Scan for the cell matching the given text and deliver its [x, y] coordinate at center. 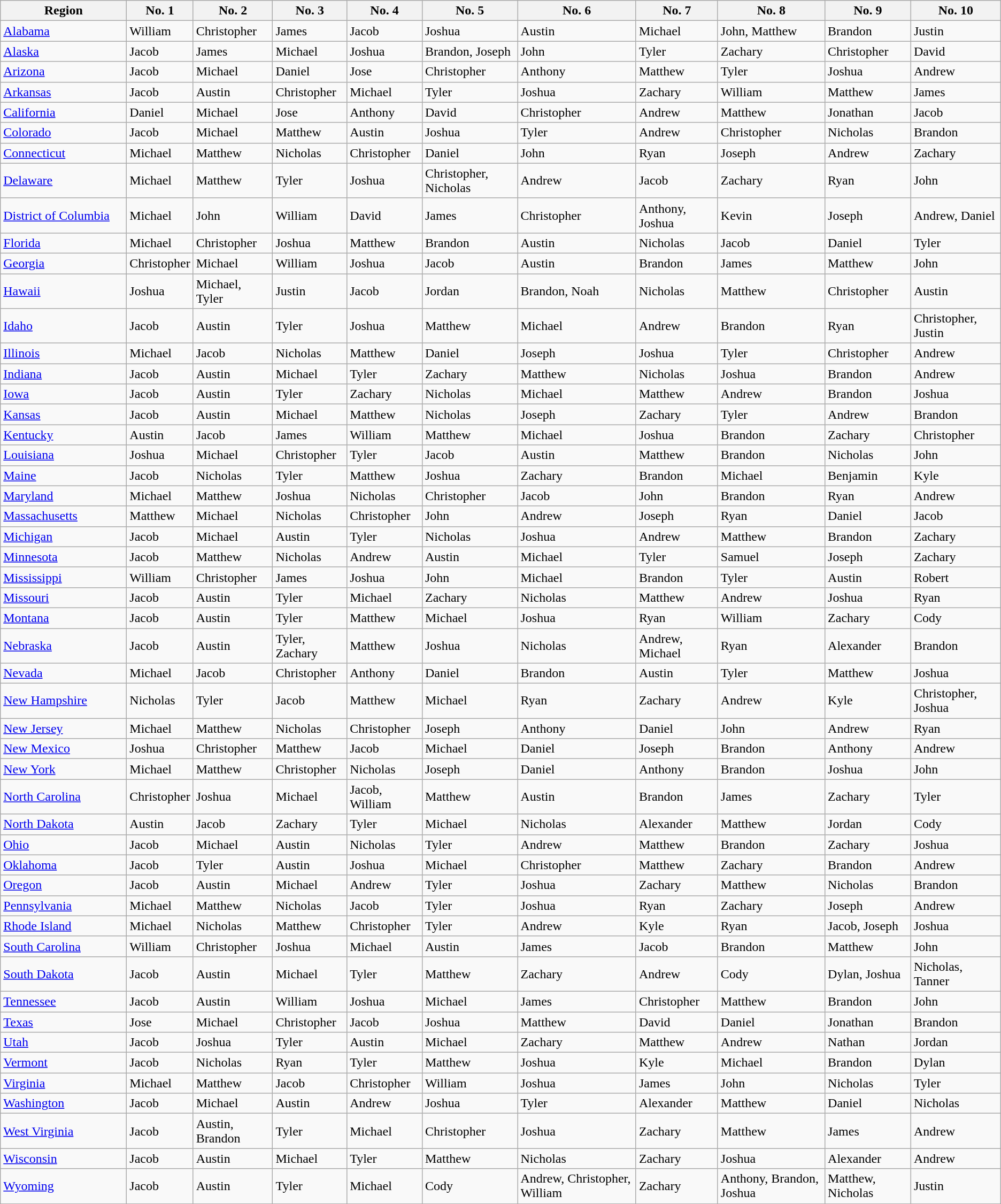
Jacob, William [385, 797]
Tyler, Zachary [310, 645]
Nathan [868, 1042]
North Carolina [64, 797]
No. 3 [310, 11]
Maine [64, 476]
Indiana [64, 374]
Dylan, Joshua [868, 973]
No. 10 [956, 11]
John, Matthew [771, 31]
No. 9 [868, 11]
Arizona [64, 72]
Colorado [64, 133]
Michael, Tyler [233, 291]
Matthew, Nicholas [868, 1186]
Oklahoma [64, 865]
Virginia [64, 1083]
Delaware [64, 181]
Anthony, Joshua [677, 215]
District of Columbia [64, 215]
Georgia [64, 263]
Vermont [64, 1063]
Iowa [64, 394]
Austin, Brandon [233, 1131]
Arkansas [64, 92]
Samuel [771, 557]
Missouri [64, 597]
South Dakota [64, 973]
Minnesota [64, 557]
South Carolina [64, 946]
Nebraska [64, 645]
No. 5 [469, 11]
Montana [64, 618]
New York [64, 769]
Brandon, Noah [576, 291]
Kentucky [64, 435]
Region [64, 11]
Robert [956, 577]
Dylan [956, 1063]
Rhode Island [64, 926]
Kevin [771, 215]
Christopher, Justin [956, 326]
Nevada [64, 673]
Andrew, Michael [677, 645]
Brandon, Joseph [469, 51]
Michigan [64, 536]
Mississippi [64, 577]
Wisconsin [64, 1159]
Texas [64, 1022]
Wyoming [64, 1186]
Christopher, Nicholas [469, 181]
Washington [64, 1103]
North Dakota [64, 824]
Oregon [64, 885]
No. 8 [771, 11]
Andrew, Daniel [956, 215]
West Virginia [64, 1131]
Benjamin [868, 476]
Illinois [64, 354]
Utah [64, 1042]
California [64, 112]
No. 6 [576, 11]
Hawaii [64, 291]
Nicholas, Tanner [956, 973]
No. 2 [233, 11]
Connecticut [64, 153]
Anthony, Brandon, Joshua [771, 1186]
No. 7 [677, 11]
No. 4 [385, 11]
Ohio [64, 845]
Louisiana [64, 455]
New Hampshire [64, 701]
No. 1 [160, 11]
Tennessee [64, 1001]
Massachusetts [64, 516]
Andrew, Christopher, William [576, 1186]
Kansas [64, 415]
Pennsylvania [64, 906]
Idaho [64, 326]
New Jersey [64, 728]
Alabama [64, 31]
Alaska [64, 51]
Maryland [64, 496]
Jacob, Joseph [868, 926]
New Mexico [64, 749]
Florida [64, 243]
Christopher, Joshua [956, 701]
